Return [X, Y] of the center of cell containing provided text 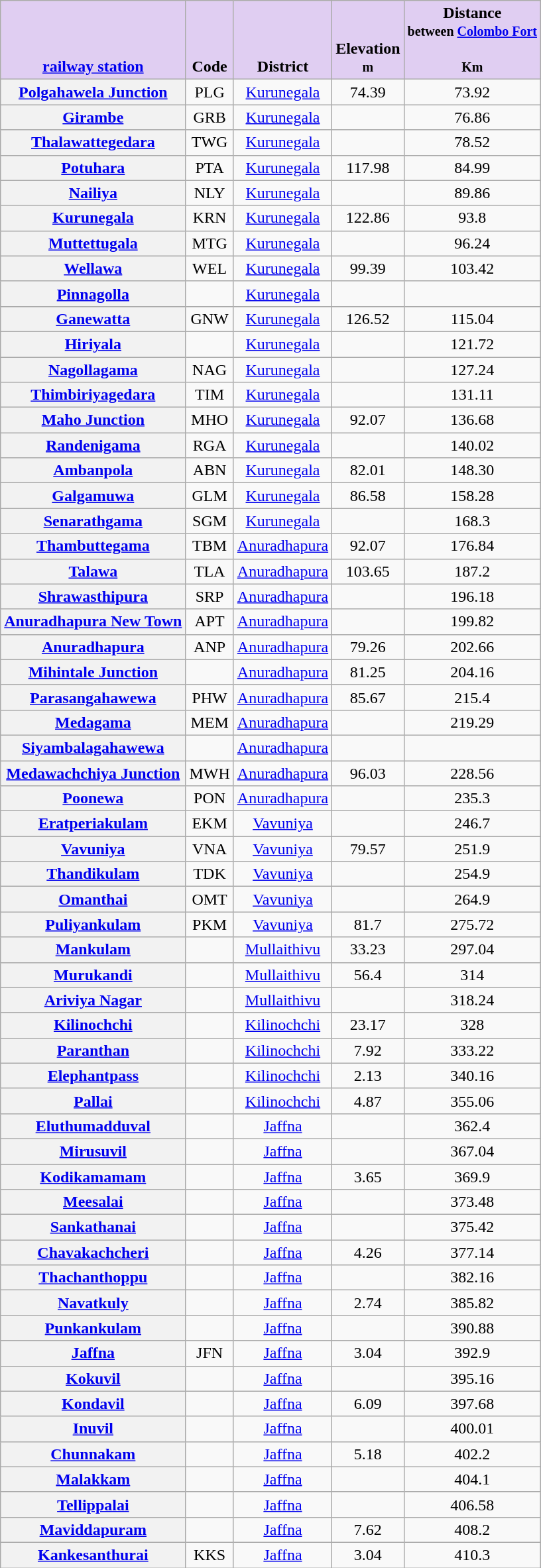
ANP [210, 647]
PON [210, 799]
333.22 [472, 1050]
4.87 [368, 1101]
Tellippalai [93, 1504]
176.84 [472, 546]
Chunnakam [93, 1454]
Elevationm [368, 40]
TLA [210, 571]
Kodikamamam [93, 1176]
RGA [210, 445]
204.16 [472, 672]
2.13 [368, 1076]
ABN [210, 471]
Malakkam [93, 1479]
131.11 [472, 395]
373.48 [472, 1202]
23.17 [368, 1025]
340.16 [472, 1076]
Muttettugala [93, 243]
404.1 [472, 1479]
402.2 [472, 1454]
Nagollagama [93, 369]
103.42 [472, 268]
96.03 [368, 773]
KKS [210, 1555]
126.52 [368, 319]
314 [472, 975]
NLY [210, 193]
136.68 [472, 420]
Sankathanai [93, 1227]
TDK [210, 874]
SGM [210, 521]
251.9 [472, 849]
86.58 [368, 496]
NAG [210, 369]
3.65 [368, 1176]
Siyambalagahawewa [93, 748]
Distancebetween Colombo FortKm [472, 40]
Inuvil [93, 1429]
Puliyankulam [93, 924]
PLG [210, 92]
Polgahawela Junction [93, 92]
385.82 [472, 1303]
Galgamuwa [93, 496]
Ariviya Nagar [93, 1000]
99.39 [368, 268]
81.7 [368, 924]
84.99 [472, 168]
235.3 [472, 799]
Mirusuvil [93, 1151]
Medawachchiya Junction [93, 773]
Thandikulam [93, 874]
Thalawattegedara [93, 142]
96.24 [472, 243]
WEL [210, 268]
EKM [210, 824]
2.74 [368, 1303]
Thachanthoppu [93, 1278]
Mankulam [93, 950]
Eratperiakulam [93, 824]
Ambanpola [93, 471]
Talawa [93, 571]
406.58 [472, 1504]
Thimbiriyagedara [93, 395]
81.25 [368, 672]
297.04 [472, 950]
219.29 [472, 722]
Maviddapuram [93, 1530]
392.9 [472, 1353]
Pinnagolla [93, 294]
PTA [210, 168]
79.26 [368, 647]
73.92 [472, 92]
115.04 [472, 319]
362.4 [472, 1126]
Navatkuly [93, 1303]
Mihintale Junction [93, 672]
JFN [210, 1353]
89.86 [472, 193]
187.2 [472, 571]
127.24 [472, 369]
33.23 [368, 950]
Medagama [93, 722]
4.26 [368, 1253]
Hiriyala [93, 344]
410.3 [472, 1555]
Girambe [93, 117]
275.72 [472, 924]
122.86 [368, 218]
79.57 [368, 849]
Code [210, 40]
Paranthan [93, 1050]
Shrawasthipura [93, 596]
369.9 [472, 1176]
246.7 [472, 824]
56.4 [368, 975]
Eluthumadduval [93, 1126]
MEM [210, 722]
TBM [210, 546]
397.68 [472, 1404]
Murukandi [93, 975]
76.86 [472, 117]
TIM [210, 395]
Senarathgama [93, 521]
GRB [210, 117]
Elephantpass [93, 1076]
Anuradhapura New Town [93, 622]
82.01 [368, 471]
168.3 [472, 521]
318.24 [472, 1000]
6.09 [368, 1404]
Maho Junction [93, 420]
7.62 [368, 1530]
GNW [210, 319]
Kokuvil [93, 1378]
Parasangahawewa [93, 697]
Poonewa [93, 799]
Chavakachcheri [93, 1253]
355.06 [472, 1101]
Kondavil [93, 1404]
202.66 [472, 647]
Meesalai [93, 1202]
TWG [210, 142]
117.98 [368, 168]
Pallai [93, 1101]
121.72 [472, 344]
390.88 [472, 1328]
VNA [210, 849]
199.82 [472, 622]
MWH [210, 773]
158.28 [472, 496]
85.67 [368, 697]
400.01 [472, 1429]
railway station [93, 40]
Omanthai [93, 899]
APT [210, 622]
MHO [210, 420]
375.42 [472, 1227]
377.14 [472, 1253]
328 [472, 1025]
103.65 [368, 571]
196.18 [472, 596]
Kankesanthurai [93, 1555]
PHW [210, 697]
MTG [210, 243]
SRP [210, 596]
382.16 [472, 1278]
Potuhara [93, 168]
395.16 [472, 1378]
Thambuttegama [93, 546]
5.18 [368, 1454]
140.02 [472, 445]
93.8 [472, 218]
74.39 [368, 92]
KRN [210, 218]
PKM [210, 924]
Nailiya [93, 193]
264.9 [472, 899]
District [282, 40]
148.30 [472, 471]
78.52 [472, 142]
OMT [210, 899]
Wellawa [93, 268]
254.9 [472, 874]
Ganewatta [93, 319]
Punkankulam [93, 1328]
367.04 [472, 1151]
215.4 [472, 697]
228.56 [472, 773]
Randenigama [93, 445]
7.92 [368, 1050]
408.2 [472, 1530]
GLM [210, 496]
